Find where the given text appears and provide that cell's center as [X, Y] coordinate. 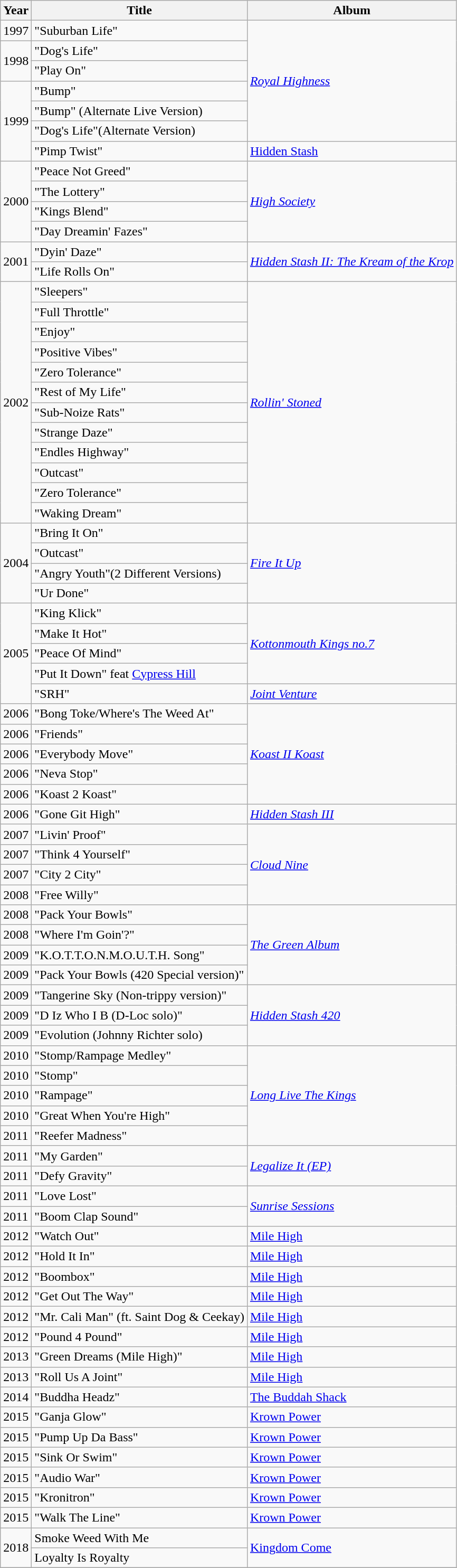
Cloud Nine [351, 864]
"Make It Hot" [139, 634]
2000 [16, 201]
2018 [16, 1548]
"Gone Git High" [139, 814]
"Love Lost" [139, 1196]
"Ur Done" [139, 593]
The Green Album [351, 945]
"Dog's Life" [139, 51]
"Reefer Madness" [139, 1136]
1998 [16, 61]
"Full Throttle" [139, 312]
"Friends" [139, 734]
"Bump" (Alternate Live Version) [139, 111]
"Pack Your Bowls" [139, 915]
Hidden Stash 420 [351, 1015]
"Pimp Twist" [139, 151]
"Mr. Cali Man" (ft. Saint Dog & Ceekay) [139, 1317]
Koast II Koast [351, 754]
2004 [16, 563]
Hidden Stash [351, 151]
"Strange Daze" [139, 432]
"Sink Or Swim" [139, 1457]
"Bump" [139, 91]
"Where I'm Goin'?" [139, 935]
"Get Out The Way" [139, 1297]
"Dyin' Daze" [139, 252]
"Peace Not Greed" [139, 171]
"Rampage" [139, 1095]
"Audio War" [139, 1477]
"Put It Down" feat Cypress Hill [139, 674]
"Pump Up Da Bass" [139, 1437]
"Peace Of Mind" [139, 654]
"Defy Gravity" [139, 1176]
2005 [16, 654]
"SRH" [139, 694]
Joint Venture [351, 694]
"D Iz Who I B (D-Loc solo)" [139, 1015]
Rollin' Stoned [351, 402]
"King Klick" [139, 613]
"Rest of My Life" [139, 392]
High Society [351, 201]
"Boombox" [139, 1277]
"Dog's Life"(Alternate Version) [139, 131]
"Life Rolls On" [139, 272]
"The Lottery" [139, 191]
"Pound 4 Pound" [139, 1337]
"Bring It On" [139, 533]
Royal Highness [351, 81]
"Free Willy" [139, 895]
"Sub-Noize Rats" [139, 412]
"Tangerine Sky (Non-trippy version)" [139, 995]
Title [139, 11]
"Livin' Proof" [139, 834]
Hidden Stash II: The Kream of the Krop [351, 262]
"Enjoy" [139, 332]
2001 [16, 262]
Legalize It (EP) [351, 1166]
"Positive Vibes" [139, 352]
"Waking Dream" [139, 513]
"Roll Us A Joint" [139, 1377]
"My Garden" [139, 1156]
Hidden Stash III [351, 814]
"Kronitron" [139, 1497]
"Stomp" [139, 1075]
Sunrise Sessions [351, 1206]
"Watch Out" [139, 1236]
"Kings Blend" [139, 211]
"Pack Your Bowls (420 Special version)" [139, 975]
"Hold It In" [139, 1257]
"K.O.T.T.O.N.M.O.U.T.H. Song" [139, 955]
"Play On" [139, 71]
"Green Dreams (Mile High)" [139, 1357]
"City 2 City" [139, 874]
Kottonmouth Kings no.7 [351, 644]
"Walk The Line" [139, 1517]
"Buddha Headz" [139, 1397]
Kingdom Come [351, 1548]
1997 [16, 31]
"Everybody Move" [139, 754]
Album [351, 11]
"Boom Clap Sound" [139, 1216]
"Great When You're High" [139, 1116]
2014 [16, 1397]
"Koast 2 Koast" [139, 794]
"Endles Highway" [139, 452]
"Bong Toke/Where's The Weed At" [139, 714]
Smoke Weed With Me [139, 1538]
The Buddah Shack [351, 1397]
"Sleepers" [139, 292]
1999 [16, 121]
Year [16, 11]
"Stomp/Rampage Medley" [139, 1055]
"Think 4 Yourself" [139, 854]
"Neva Stop" [139, 774]
"Day Dreamin' Fazes" [139, 231]
"Suburban Life" [139, 31]
Fire It Up [351, 563]
Loyalty Is Royalty [139, 1558]
"Angry Youth"(2 Different Versions) [139, 573]
Long Live The Kings [351, 1095]
"Ganja Glow" [139, 1417]
2002 [16, 402]
"Evolution (Johnny Richter solo) [139, 1035]
